Identify which cell holds the provided text, then report its (X, Y) central coordinate. 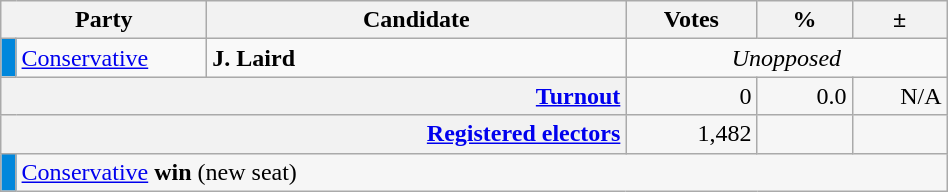
Conservative win (new seat) (482, 172)
± (900, 20)
Registered electors (314, 134)
J. Laird (416, 58)
Party (104, 20)
Unopposed (786, 58)
Conservative (112, 58)
N/A (900, 96)
Turnout (314, 96)
0 (692, 96)
Candidate (416, 20)
1,482 (692, 134)
Votes (692, 20)
0.0 (804, 96)
% (804, 20)
